Find where the given text appears and provide that cell's center as [X, Y] coordinate. 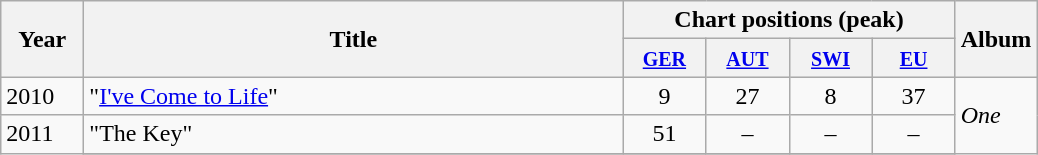
51 [664, 134]
"The Key" [354, 134]
37 [914, 96]
GER [664, 58]
2011 [42, 134]
27 [748, 96]
Album [996, 39]
One [996, 115]
EU [914, 58]
Chart positions (peak) [789, 20]
9 [664, 96]
"I've Come to Life" [354, 96]
Year [42, 39]
Title [354, 39]
AUT [748, 58]
SWI [830, 58]
2010 [42, 96]
8 [830, 96]
